Return [x, y] of the center of cell containing provided text 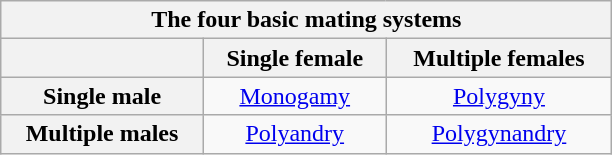
The four basic mating systems [306, 20]
Multiple males [102, 134]
Single female [294, 58]
Polygynandry [499, 134]
Monogamy [294, 96]
Polygyny [499, 96]
Polyandry [294, 134]
Multiple females [499, 58]
Single male [102, 96]
